From the cell containing the given text, extract its center point as [X, Y] coordinate. 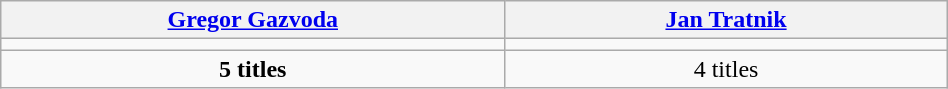
Gregor Gazvoda [253, 20]
5 titles [253, 69]
Jan Tratnik [726, 20]
4 titles [726, 69]
